Return the [x, y] coordinate for the center point of the cell that contains the specified text.  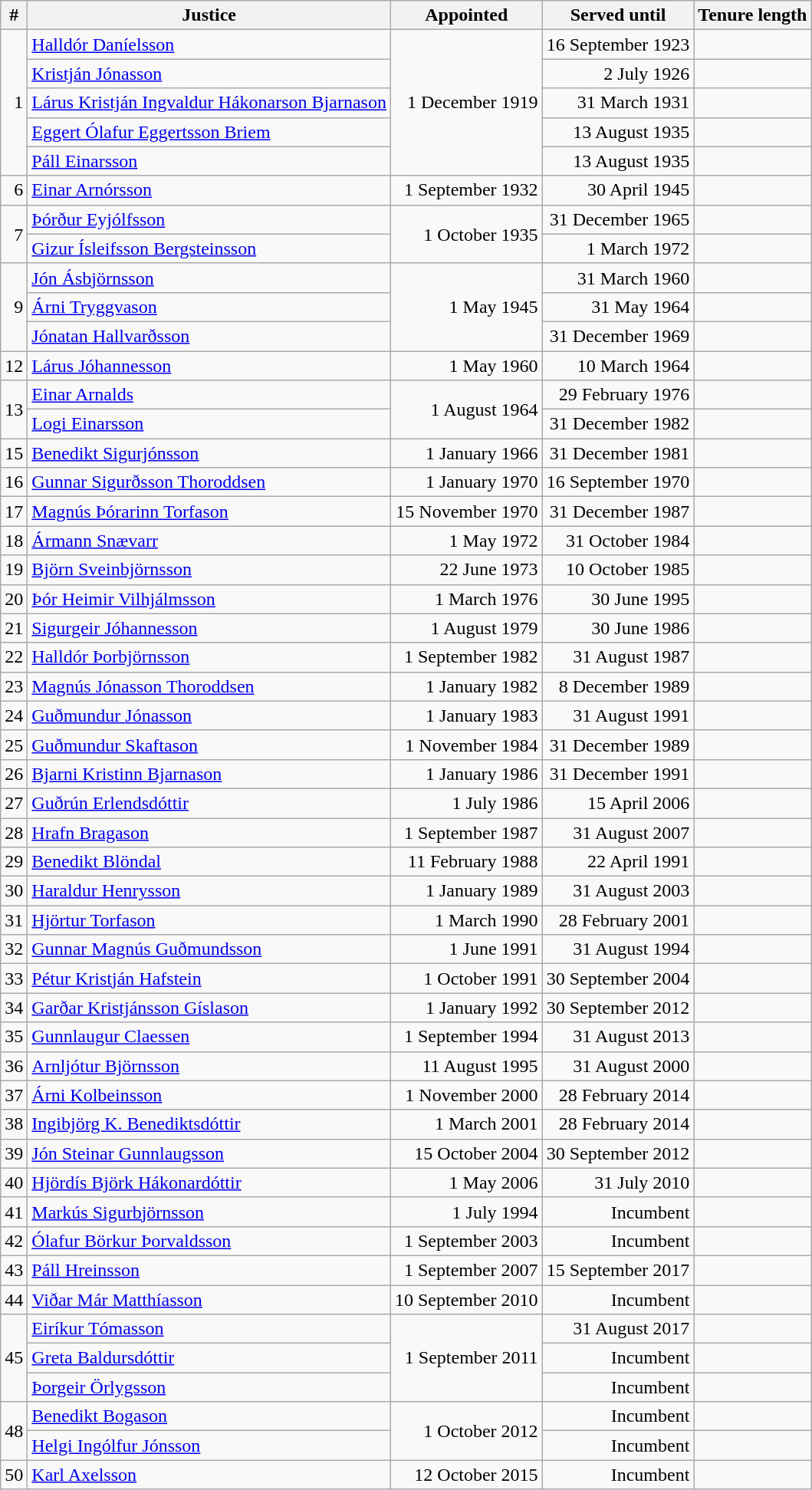
15 [14, 453]
Jón Steinar Gunnlaugsson [209, 1153]
11 August 1995 [466, 1066]
Jónatan Hallvarðsson [209, 336]
35 [14, 1037]
2 July 1926 [618, 74]
37 [14, 1095]
Haraldur Henrysson [209, 891]
48 [14, 1431]
Arnljótur Björnsson [209, 1066]
31 October 1984 [618, 541]
1 January 1970 [466, 482]
30 April 1945 [618, 190]
7 [14, 234]
Eggert Ólafur Eggertsson Briem [209, 132]
31 August 2000 [618, 1066]
1 January 1982 [466, 686]
16 September 1923 [618, 44]
Magnús Jónasson Thoroddsen [209, 686]
Hjörtur Torfason [209, 920]
15 October 2004 [466, 1153]
Ármann Snævarr [209, 541]
1 January 1983 [466, 715]
Þórður Eyjólfsson [209, 219]
31 March 1960 [618, 278]
Served until [618, 15]
1 August 1979 [466, 628]
Einar Arnórsson [209, 190]
10 March 1964 [618, 366]
12 October 2015 [466, 1475]
Páll Hreinsson [209, 1270]
Benedikt Bogason [209, 1416]
13 [14, 410]
30 June 1986 [618, 628]
15 April 2006 [618, 803]
20 [14, 599]
Eiríkur Tómasson [209, 1329]
Páll Einarsson [209, 161]
# [14, 15]
17 [14, 511]
1 October 1935 [466, 234]
Lárus Kristján Ingvaldur Hákonarson Bjarnason [209, 103]
23 [14, 686]
42 [14, 1241]
16 [14, 482]
22 April 1991 [618, 862]
Þorgeir Örlygsson [209, 1387]
1 December 1919 [466, 103]
Björn Sveinbjörnsson [209, 570]
50 [14, 1475]
28 [14, 832]
Árni Tryggvason [209, 307]
1 August 1964 [466, 410]
Lárus Jóhannesson [209, 366]
1 March 1972 [618, 248]
1 May 1960 [466, 366]
1 June 1991 [466, 949]
Markús Sigurbjörnsson [209, 1212]
Pétur Kristján Hafstein [209, 979]
31 August 1987 [618, 657]
1 September 1982 [466, 657]
30 [14, 891]
Garðar Kristjánsson Gíslason [209, 1008]
6 [14, 190]
Bjarni Kristinn Bjarnason [209, 774]
31 July 2010 [618, 1182]
45 [14, 1358]
31 August 2013 [618, 1037]
1 September 2003 [466, 1241]
Ingibjörg K. Benediktsdóttir [209, 1124]
31 August 2007 [618, 832]
1 May 2006 [466, 1182]
41 [14, 1212]
1 September 2011 [466, 1358]
31 August 2003 [618, 891]
30 June 1995 [618, 599]
Helgi Ingólfur Jónsson [209, 1446]
1 July 1994 [466, 1212]
10 October 1985 [618, 570]
Gunnar Sigurðsson Thoroddsen [209, 482]
31 December 1991 [618, 774]
32 [14, 949]
26 [14, 774]
1 November 2000 [466, 1095]
1 November 1984 [466, 745]
31 August 1994 [618, 949]
Árni Kolbeinsson [209, 1095]
16 September 1970 [618, 482]
31 August 1991 [618, 715]
31 December 1981 [618, 453]
Logi Einarsson [209, 424]
1 January 1989 [466, 891]
1 September 2007 [466, 1270]
40 [14, 1182]
21 [14, 628]
Appointed [466, 15]
Gunnlaugur Claessen [209, 1037]
33 [14, 979]
31 December 1969 [618, 336]
1 January 1992 [466, 1008]
Gizur Ísleifsson Bergsteinsson [209, 248]
15 November 1970 [466, 511]
19 [14, 570]
Justice [209, 15]
1 [14, 103]
31 December 1989 [618, 745]
36 [14, 1066]
1 May 1972 [466, 541]
11 February 1988 [466, 862]
Guðmundur Skaftason [209, 745]
Sigurgeir Jóhannesson [209, 628]
Þór Heimir Vilhjálmsson [209, 599]
1 January 1966 [466, 453]
1 March 1976 [466, 599]
Viðar Már Matthíasson [209, 1300]
Greta Baldursdóttir [209, 1358]
Guðmundur Jónasson [209, 715]
30 September 2004 [618, 979]
38 [14, 1124]
Ólafur Börkur Þorvaldsson [209, 1241]
1 March 1990 [466, 920]
31 December 1987 [618, 511]
43 [14, 1270]
Guðrún Erlendsdóttir [209, 803]
Benedikt Blöndal [209, 862]
22 [14, 657]
Hjördís Björk Hákonardóttir [209, 1182]
44 [14, 1300]
1 March 2001 [466, 1124]
1 May 1945 [466, 307]
Tenure length [753, 15]
31 May 1964 [618, 307]
34 [14, 1008]
15 September 2017 [618, 1270]
Halldór Þorbjörnsson [209, 657]
31 August 2017 [618, 1329]
Kristján Jónasson [209, 74]
10 September 2010 [466, 1300]
1 September 1987 [466, 832]
Halldór Daníelsson [209, 44]
1 October 1991 [466, 979]
1 July 1986 [466, 803]
31 [14, 920]
Magnús Þórarinn Torfason [209, 511]
Benedikt Sigurjónsson [209, 453]
29 February 1976 [618, 395]
1 September 1994 [466, 1037]
1 January 1986 [466, 774]
28 February 2001 [618, 920]
8 December 1989 [618, 686]
Einar Arnalds [209, 395]
18 [14, 541]
31 March 1931 [618, 103]
27 [14, 803]
Jón Ásbjörnsson [209, 278]
1 September 1932 [466, 190]
31 December 1965 [618, 219]
29 [14, 862]
9 [14, 307]
Gunnar Magnús Guðmundsson [209, 949]
24 [14, 715]
25 [14, 745]
1 October 2012 [466, 1431]
Hrafn Bragason [209, 832]
39 [14, 1153]
Karl Axelsson [209, 1475]
31 December 1982 [618, 424]
12 [14, 366]
22 June 1973 [466, 570]
